Find where the given text appears and provide that cell's center as (x, y) coordinate. 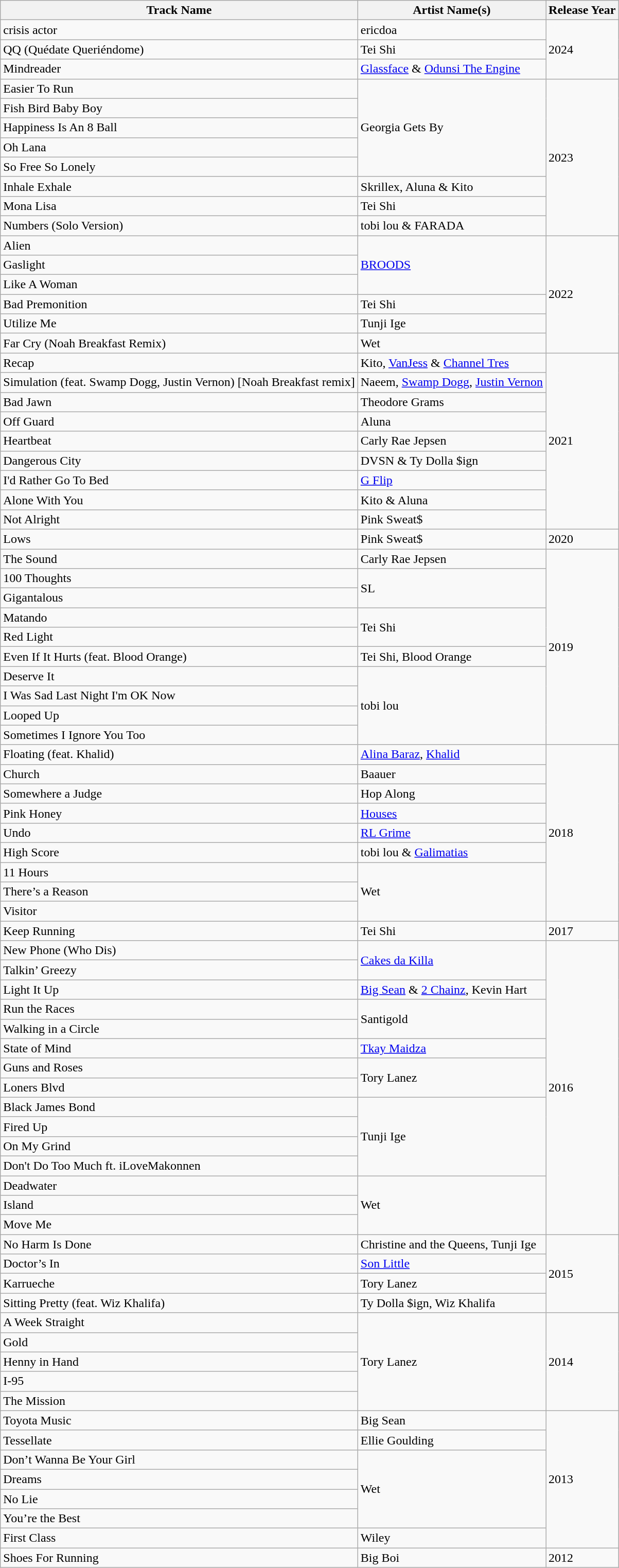
BROODS (452, 265)
Floating (feat. Khalid) (179, 754)
Alien (179, 245)
SL (452, 588)
Alina Baraz, Khalid (452, 754)
Black James Bond (179, 1107)
Numbers (Solo Version) (179, 225)
Christine and the Queens, Tunji Ige (452, 1244)
2013 (582, 1479)
Sometimes I Ignore You Too (179, 735)
Henny in Hand (179, 1362)
Utilize Me (179, 324)
Doctor’s In (179, 1264)
Visitor (179, 911)
Son Little (452, 1264)
I'd Rather Go To Bed (179, 480)
Gigantalous (179, 598)
DVSN & Ty Dolla $ign (452, 461)
Not Alright (179, 519)
So Free So Lonely (179, 167)
Pink Honey (179, 813)
On My Grind (179, 1146)
Fired Up (179, 1126)
State of Mind (179, 1048)
Move Me (179, 1225)
2023 (582, 157)
Walking in a Circle (179, 1029)
Dangerous City (179, 461)
Alone With You (179, 500)
Talkin’ Greezy (179, 970)
Tkay Maidza (452, 1048)
Baauer (452, 774)
Recap (179, 363)
Deadwater (179, 1185)
No Harm Is Done (179, 1244)
Don't Do Too Much ft. iLoveMakonnen (179, 1166)
Aluna (452, 421)
Church (179, 774)
Houses (452, 813)
2022 (582, 294)
Big Sean (452, 1420)
QQ (Quédate Queriéndome) (179, 49)
Lows (179, 539)
Ty Dolla $ign, Wiz Khalifa (452, 1303)
You’re the Best (179, 1519)
Mona Lisa (179, 206)
Hop Along (452, 794)
Mindreader (179, 69)
Far Cry (Noah Breakfast Remix) (179, 343)
2012 (582, 1558)
Red Light (179, 637)
‍crisis actor (179, 30)
Bad Jawn (179, 402)
Run the Races (179, 1009)
Even If It Hurts (feat. Blood Orange) (179, 657)
Naeem, Swamp Dogg, Justin Vernon (452, 382)
Island (179, 1205)
Ellie Goulding (452, 1440)
Sitting Pretty (feat. Wiz Khalifa) (179, 1303)
Glassface & Odunsi The Engine (452, 69)
Gold (179, 1342)
tobi lou & Galimatias (452, 852)
2015 (582, 1274)
RL Grime (452, 833)
Oh Lana (179, 147)
ericdoa (452, 30)
Tei Shi, Blood Orange (452, 657)
2020 (582, 539)
Wiley (452, 1538)
Shoes For Running (179, 1558)
Easier To Run (179, 89)
2016 (582, 1088)
Looped Up (179, 715)
2017 (582, 931)
Matando (179, 618)
First Class (179, 1538)
Tessellate (179, 1440)
New Phone (Who Dis) (179, 950)
Bad Premonition (179, 304)
High Score (179, 852)
Kito & Aluna (452, 500)
Release Year (582, 10)
Big Boi (452, 1558)
Karrueche (179, 1283)
100 Thoughts (179, 578)
Fish Bird Baby Boy (179, 108)
Light It Up (179, 990)
Undo (179, 833)
Simulation (feat. Swamp Dogg, Justin Vernon) [Noah Breakfast remix] (179, 382)
Cakes da Killa (452, 960)
Happiness Is An 8 Ball (179, 128)
Big Sean & 2 Chainz, Kevin Hart (452, 990)
Inhale Exhale (179, 186)
I-95 (179, 1381)
Theodore Grams (452, 402)
2018 (582, 833)
G Flip (452, 480)
Kito, VanJess & Channel Tres (452, 363)
Guns and Roses (179, 1068)
2019 (582, 646)
Dreams (179, 1479)
The Mission (179, 1401)
2014 (582, 1362)
Toyota Music (179, 1420)
Georgia Gets By (452, 128)
Loners Blvd (179, 1087)
A Week Straight (179, 1323)
Skrillex, Aluna & Kito (452, 186)
2021 (582, 442)
tobi lou & FARADA (452, 225)
11 Hours (179, 872)
Like A Woman (179, 285)
2024 (582, 49)
Santigold (452, 1019)
Off Guard (179, 421)
Deserve It (179, 676)
Artist Name(s) (452, 10)
No Lie (179, 1499)
Track Name (179, 10)
There’s a Reason (179, 892)
Don’t Wanna Be Your Girl (179, 1459)
The Sound (179, 558)
Gaslight (179, 265)
Keep Running (179, 931)
I Was Sad Last Night I'm OK Now (179, 696)
Somewhere a Judge (179, 794)
Heartbeat (179, 441)
tobi lou (452, 706)
